From the cell containing the given text, extract its center point as [X, Y] coordinate. 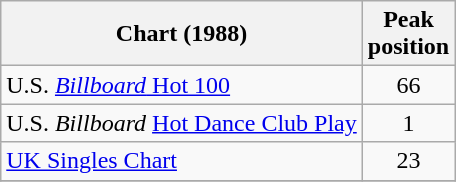
U.S. Billboard Hot 100 [182, 85]
23 [408, 161]
U.S. Billboard Hot Dance Club Play [182, 123]
66 [408, 85]
UK Singles Chart [182, 161]
Peakposition [408, 34]
Chart (1988) [182, 34]
1 [408, 123]
